Pinpoint the cell where the given text exists, returning its (X, Y) midpoint coordinate. 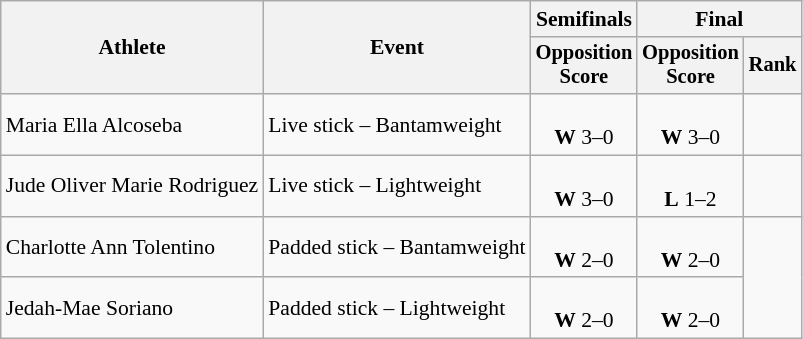
Live stick – Bantamweight (396, 124)
Live stick – Lightweight (396, 186)
Athlete (132, 48)
Charlotte Ann Tolentino (132, 248)
Maria Ella Alcoseba (132, 124)
Jedah-Mae Soriano (132, 308)
Event (396, 48)
Semifinals (584, 19)
Padded stick – Lightweight (396, 308)
L 1–2 (690, 186)
Jude Oliver Marie Rodriguez (132, 186)
Final (719, 19)
Rank (773, 66)
Padded stick – Bantamweight (396, 248)
